Find where the given text appears and provide that cell's center as (x, y) coordinate. 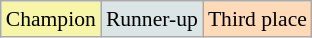
Champion (51, 19)
Third place (258, 19)
Runner-up (152, 19)
